Pinpoint the cell where the given text exists, returning its [X, Y] midpoint coordinate. 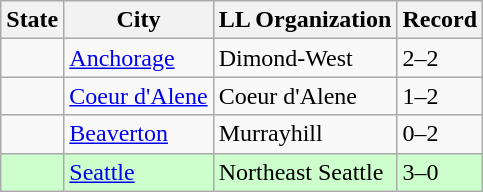
2–2 [440, 58]
1–2 [440, 96]
State [32, 20]
Northeast Seattle [305, 172]
Seattle [138, 172]
LL Organization [305, 20]
Murrayhill [305, 134]
Anchorage [138, 58]
Record [440, 20]
0–2 [440, 134]
Dimond-West [305, 58]
Beaverton [138, 134]
3–0 [440, 172]
City [138, 20]
